Provide the (X, Y) coordinate of the cell's center where the given text is located.  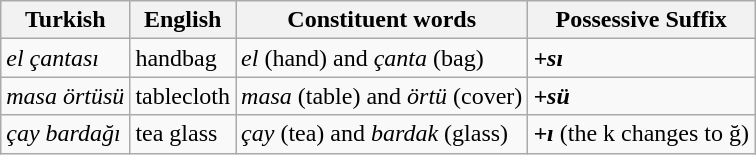
Possessive Suffix (642, 20)
tablecloth (183, 96)
çay bardağı (66, 134)
el (hand) and çanta (bag) (382, 58)
English (183, 20)
Turkish (66, 20)
çay (tea) and bardak (glass) (382, 134)
masa (table) and örtü (cover) (382, 96)
tea glass (183, 134)
+ı (the k changes to ğ) (642, 134)
el çantası (66, 58)
+sı (642, 58)
masa örtüsü (66, 96)
+sü (642, 96)
Constituent words (382, 20)
handbag (183, 58)
